For the text-containing cell, return its midpoint in [x, y] coordinate format. 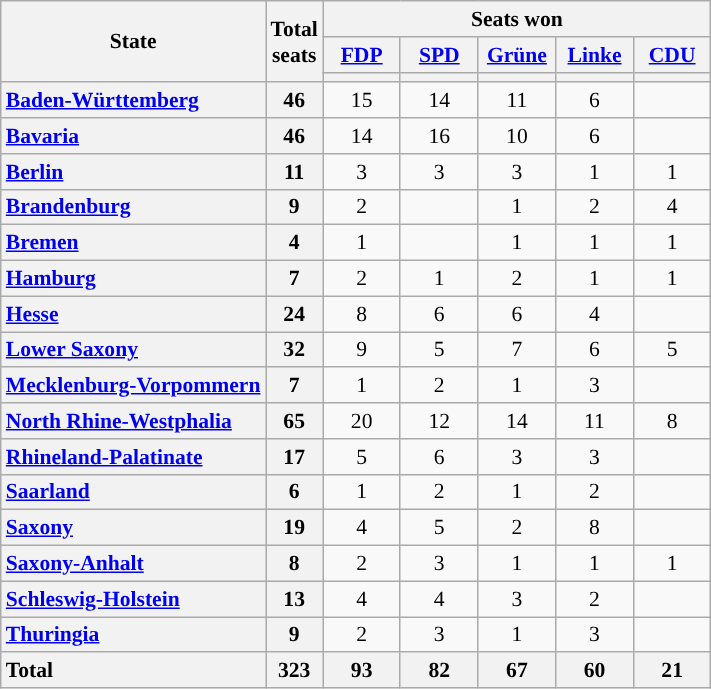
67 [517, 671]
15 [362, 101]
60 [595, 671]
Hesse [134, 314]
Total [134, 671]
Schleswig-Holstein [134, 599]
Bavaria [134, 136]
CDU [672, 55]
82 [439, 671]
24 [294, 314]
Saxony [134, 528]
Totalseats [294, 42]
Linke [595, 55]
Seats won [517, 19]
65 [294, 421]
323 [294, 671]
Rhineland-Palatinate [134, 457]
19 [294, 528]
Saxony-Anhalt [134, 564]
32 [294, 350]
Thuringia [134, 635]
Mecklenburg-Vorpommern [134, 386]
Bremen [134, 243]
Berlin [134, 172]
Lower Saxony [134, 350]
FDP [362, 55]
20 [362, 421]
17 [294, 457]
Baden-Württemberg [134, 101]
10 [517, 136]
16 [439, 136]
North Rhine-Westphalia [134, 421]
Saarland [134, 492]
Grüne [517, 55]
12 [439, 421]
Hamburg [134, 279]
State [134, 42]
21 [672, 671]
Brandenburg [134, 207]
13 [294, 599]
93 [362, 671]
SPD [439, 55]
